Scan for the cell matching the given text and deliver its (X, Y) coordinate at center. 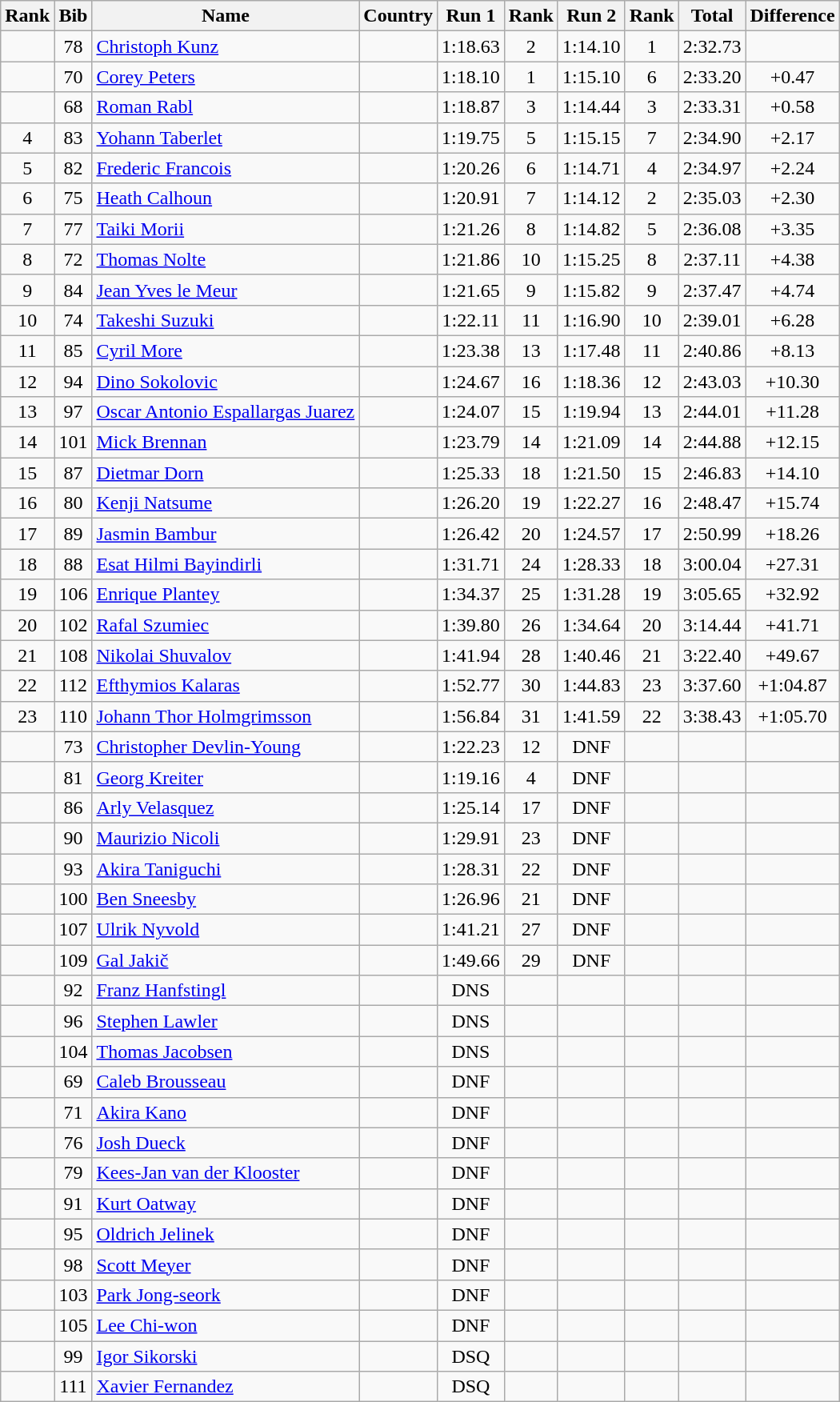
Efthymios Kalaras (226, 686)
71 (74, 1112)
112 (74, 686)
1:18.10 (471, 77)
2:43.03 (712, 382)
24 (531, 564)
1:41.21 (471, 930)
1:21.86 (471, 259)
Bib (74, 16)
85 (74, 350)
Akira Kano (226, 1112)
1:15.25 (591, 259)
1:52.77 (471, 686)
74 (74, 320)
75 (74, 198)
+4.74 (792, 290)
1:14.44 (591, 107)
Yohann Taberlet (226, 138)
80 (74, 503)
1:31.71 (471, 564)
3:00.04 (712, 564)
1:40.46 (591, 655)
+2.30 (792, 198)
84 (74, 290)
Enrique Plantey (226, 595)
1:15.82 (591, 290)
+8.13 (792, 350)
93 (74, 868)
Heath Calhoun (226, 198)
+49.67 (792, 655)
89 (74, 534)
99 (74, 1356)
1:18.63 (471, 46)
Oldrich Jelinek (226, 1234)
1:24.07 (471, 412)
2:37.11 (712, 259)
+1:05.70 (792, 716)
1:19.16 (471, 777)
Josh Dueck (226, 1143)
Kurt Oatway (226, 1204)
Thomas Nolte (226, 259)
Frederic Francois (226, 168)
Run 2 (591, 16)
1:34.37 (471, 595)
+15.74 (792, 503)
2:36.08 (712, 229)
Rafal Szumiec (226, 625)
+1:04.87 (792, 686)
Christoph Kunz (226, 46)
76 (74, 1143)
Ben Sneesby (226, 899)
3:37.60 (712, 686)
Dietmar Dorn (226, 473)
1:18.87 (471, 107)
Thomas Jacobsen (226, 1051)
Christopher Devlin-Young (226, 747)
Name (226, 16)
102 (74, 625)
68 (74, 107)
1:22.27 (591, 503)
1:15.10 (591, 77)
1:41.59 (591, 716)
101 (74, 443)
Franz Hanfstingl (226, 991)
79 (74, 1173)
+2.24 (792, 168)
107 (74, 930)
Run 1 (471, 16)
1:15.15 (591, 138)
+12.15 (792, 443)
3:14.44 (712, 625)
104 (74, 1051)
73 (74, 747)
92 (74, 991)
Arly Velasquez (226, 807)
110 (74, 716)
1:14.10 (591, 46)
1:49.66 (471, 960)
Nikolai Shuvalov (226, 655)
1:26.20 (471, 503)
105 (74, 1325)
25 (531, 595)
1:23.79 (471, 443)
Kenji Natsume (226, 503)
70 (74, 77)
+4.38 (792, 259)
1:18.36 (591, 382)
2:44.01 (712, 412)
Mick Brennan (226, 443)
1:24.57 (591, 534)
+18.26 (792, 534)
1:28.33 (591, 564)
28 (531, 655)
+32.92 (792, 595)
1:17.48 (591, 350)
Kees-Jan van der Klooster (226, 1173)
Takeshi Suzuki (226, 320)
30 (531, 686)
Jean Yves le Meur (226, 290)
86 (74, 807)
2:39.01 (712, 320)
1:14.12 (591, 198)
Lee Chi-won (226, 1325)
1:14.82 (591, 229)
2:32.73 (712, 46)
2:33.31 (712, 107)
82 (74, 168)
3:05.65 (712, 595)
Oscar Antonio Espallargas Juarez (226, 412)
Gal Jakič (226, 960)
98 (74, 1264)
+6.28 (792, 320)
2:35.03 (712, 198)
Cyril More (226, 350)
91 (74, 1204)
Difference (792, 16)
78 (74, 46)
72 (74, 259)
1:24.67 (471, 382)
106 (74, 595)
1:29.91 (471, 838)
Corey Peters (226, 77)
77 (74, 229)
1:25.33 (471, 473)
103 (74, 1295)
1:44.83 (591, 686)
1:22.11 (471, 320)
Igor Sikorski (226, 1356)
+0.47 (792, 77)
1:26.42 (471, 534)
Ulrik Nyvold (226, 930)
1:21.09 (591, 443)
81 (74, 777)
3:38.43 (712, 716)
+3.35 (792, 229)
2:34.97 (712, 168)
+0.58 (792, 107)
90 (74, 838)
2:33.20 (712, 77)
Total (712, 16)
Maurizio Nicoli (226, 838)
100 (74, 899)
2:50.99 (712, 534)
1:20.91 (471, 198)
+11.28 (792, 412)
96 (74, 1021)
2:44.88 (712, 443)
1:14.71 (591, 168)
Xavier Fernandez (226, 1387)
1:25.14 (471, 807)
109 (74, 960)
+41.71 (792, 625)
1:16.90 (591, 320)
1:21.65 (471, 290)
31 (531, 716)
2:34.90 (712, 138)
27 (531, 930)
1:28.31 (471, 868)
26 (531, 625)
1:21.26 (471, 229)
Roman Rabl (226, 107)
1:23.38 (471, 350)
+10.30 (792, 382)
Dino Sokolovic (226, 382)
2:37.47 (712, 290)
95 (74, 1234)
2:46.83 (712, 473)
83 (74, 138)
88 (74, 564)
2:48.47 (712, 503)
3:22.40 (712, 655)
+2.17 (792, 138)
1:39.80 (471, 625)
Country (398, 16)
Scott Meyer (226, 1264)
2:40.86 (712, 350)
87 (74, 473)
1:26.96 (471, 899)
Park Jong-seork (226, 1295)
+14.10 (792, 473)
1:21.50 (591, 473)
Stephen Lawler (226, 1021)
Caleb Brousseau (226, 1082)
108 (74, 655)
Taiki Morii (226, 229)
1:22.23 (471, 747)
1:20.26 (471, 168)
97 (74, 412)
94 (74, 382)
Esat Hilmi Bayindirli (226, 564)
69 (74, 1082)
1:56.84 (471, 716)
1:31.28 (591, 595)
Johann Thor Holmgrimsson (226, 716)
+27.31 (792, 564)
Akira Taniguchi (226, 868)
1:41.94 (471, 655)
Georg Kreiter (226, 777)
1:19.94 (591, 412)
29 (531, 960)
1:34.64 (591, 625)
Jasmin Bambur (226, 534)
1:19.75 (471, 138)
111 (74, 1387)
